Return [x, y] of the center of cell containing provided text 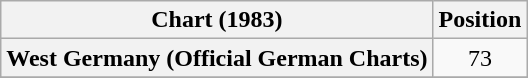
Chart (1983) [217, 20]
West Germany (Official German Charts) [217, 58]
73 [480, 58]
Position [480, 20]
